Pinpoint the cell where the given text exists, returning its [X, Y] midpoint coordinate. 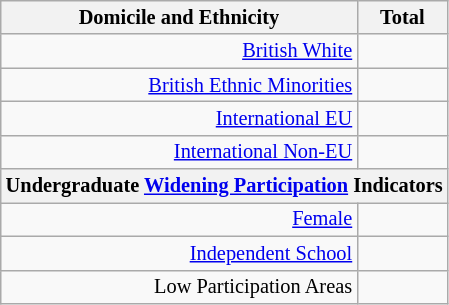
Total [402, 17]
International EU [179, 118]
Independent School [179, 253]
British White [179, 51]
Female [179, 219]
Undergraduate Widening Participation Indicators [224, 186]
International Non-EU [179, 152]
British Ethnic Minorities [179, 85]
Low Participation Areas [179, 287]
Domicile and Ethnicity [179, 17]
